Return [X, Y] of the center of cell containing provided text 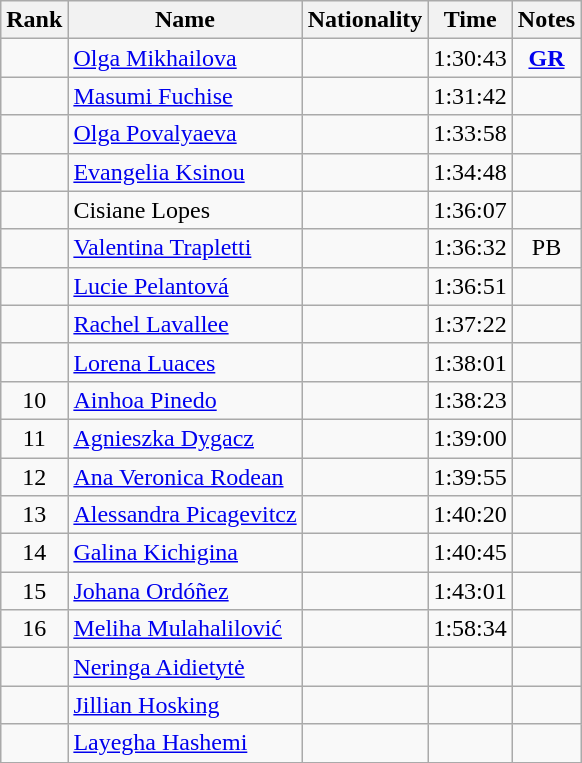
PB [546, 248]
11 [34, 438]
Name [185, 20]
Cisiane Lopes [185, 210]
Alessandra Picagevitcz [185, 515]
Lorena Luaces [185, 362]
Johana Ordóñez [185, 591]
Galina Kichigina [185, 553]
Valentina Trapletti [185, 248]
1:38:01 [470, 362]
15 [34, 591]
Agnieszka Dygacz [185, 438]
13 [34, 515]
10 [34, 400]
14 [34, 553]
1:38:23 [470, 400]
Neringa Aidietytė [185, 667]
Jillian Hosking [185, 705]
12 [34, 477]
16 [34, 629]
Time [470, 20]
Rachel Lavallee [185, 324]
GR [546, 58]
Masumi Fuchise [185, 96]
1:36:07 [470, 210]
1:33:58 [470, 134]
1:30:43 [470, 58]
Rank [34, 20]
Lucie Pelantová [185, 286]
Olga Mikhailova [185, 58]
1:40:45 [470, 553]
Layegha Hashemi [185, 743]
1:31:42 [470, 96]
Meliha Mulahalilović [185, 629]
Nationality [365, 20]
1:36:51 [470, 286]
Evangelia Ksinou [185, 172]
1:39:00 [470, 438]
1:43:01 [470, 591]
Ainhoa Pinedo [185, 400]
Notes [546, 20]
Ana Veronica Rodean [185, 477]
1:58:34 [470, 629]
1:40:20 [470, 515]
1:37:22 [470, 324]
Olga Povalyaeva [185, 134]
1:34:48 [470, 172]
1:36:32 [470, 248]
1:39:55 [470, 477]
